Detect which cell encompasses the target text, then output its (x, y) center coordinate. 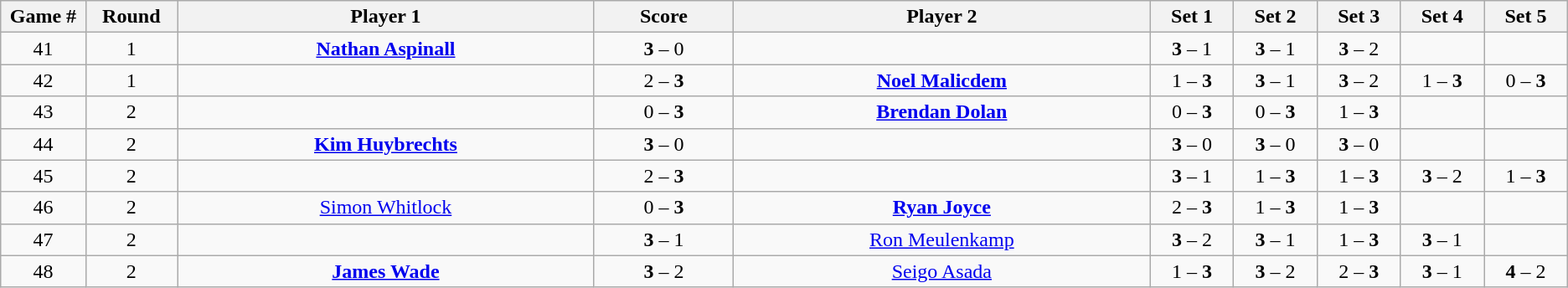
Score (663, 17)
Ron Meulenkamp (941, 239)
4 – 2 (1526, 271)
Set 5 (1526, 17)
47 (44, 239)
Player 1 (386, 17)
Noel Malicdem (941, 80)
Set 4 (1442, 17)
46 (44, 208)
Set 1 (1192, 17)
Kim Huybrechts (386, 144)
Ryan Joyce (941, 208)
44 (44, 144)
45 (44, 176)
41 (44, 49)
Game # (44, 17)
48 (44, 271)
Nathan Aspinall (386, 49)
Player 2 (941, 17)
Round (131, 17)
Set 3 (1359, 17)
Brendan Dolan (941, 112)
Simon Whitlock (386, 208)
42 (44, 80)
James Wade (386, 271)
Set 2 (1276, 17)
Seigo Asada (941, 271)
43 (44, 112)
